Provide the (x, y) coordinate of the cell's center where the given text is located.  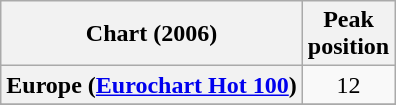
Europe (Eurochart Hot 100) (152, 85)
Peakposition (348, 34)
Chart (2006) (152, 34)
12 (348, 85)
